Scan for the cell matching the given text and deliver its (x, y) coordinate at center. 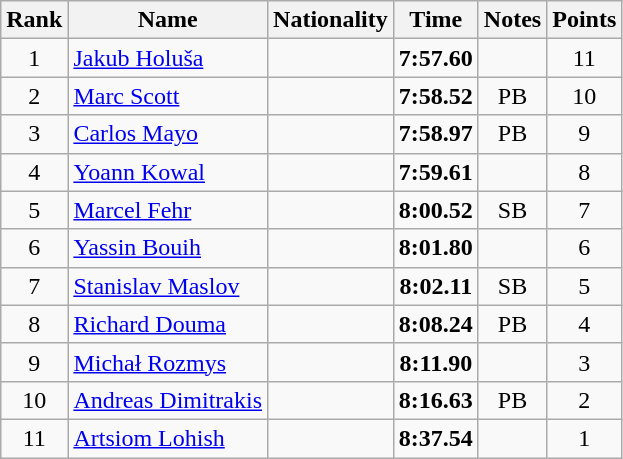
Nationality (331, 20)
8:37.54 (436, 438)
Michał Rozmys (168, 362)
Richard Douma (168, 324)
Jakub Holuša (168, 58)
8:01.80 (436, 248)
Yassin Bouih (168, 248)
Artsiom Lohish (168, 438)
Time (436, 20)
Stanislav Maslov (168, 286)
Marc Scott (168, 96)
Name (168, 20)
Andreas Dimitrakis (168, 400)
Yoann Kowal (168, 172)
8:02.11 (436, 286)
7:59.61 (436, 172)
Marcel Fehr (168, 210)
Rank (34, 20)
7:57.60 (436, 58)
Points (584, 20)
7:58.52 (436, 96)
Notes (512, 20)
8:08.24 (436, 324)
8:16.63 (436, 400)
Carlos Mayo (168, 134)
8:11.90 (436, 362)
8:00.52 (436, 210)
7:58.97 (436, 134)
